Identify which cell holds the provided text, then report its [x, y] central coordinate. 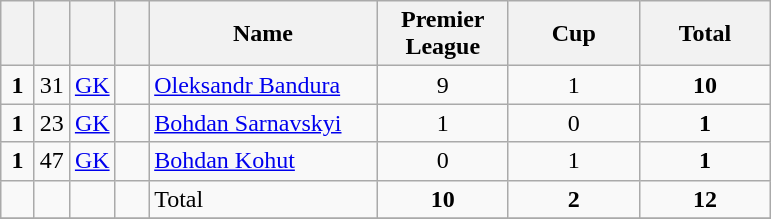
Premier League [442, 34]
23 [52, 123]
Bohdan Sarnavskyi [264, 123]
Bohdan Kohut [264, 161]
Oleksandr Bandura [264, 85]
47 [52, 161]
Name [264, 34]
9 [442, 85]
2 [574, 199]
Cup [574, 34]
12 [704, 199]
31 [52, 85]
